Return [x, y] of the center of cell containing provided text 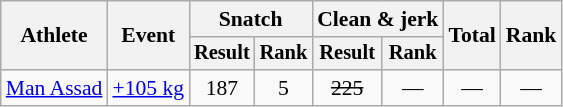
187 [222, 88]
Event [148, 36]
Total [472, 36]
Snatch [250, 19]
Man Assad [54, 88]
Athlete [54, 36]
+105 kg [148, 88]
5 [284, 88]
Clean & jerk [378, 19]
225 [347, 88]
